Output the (X, Y) coordinate of the center of the cell containing the given text.  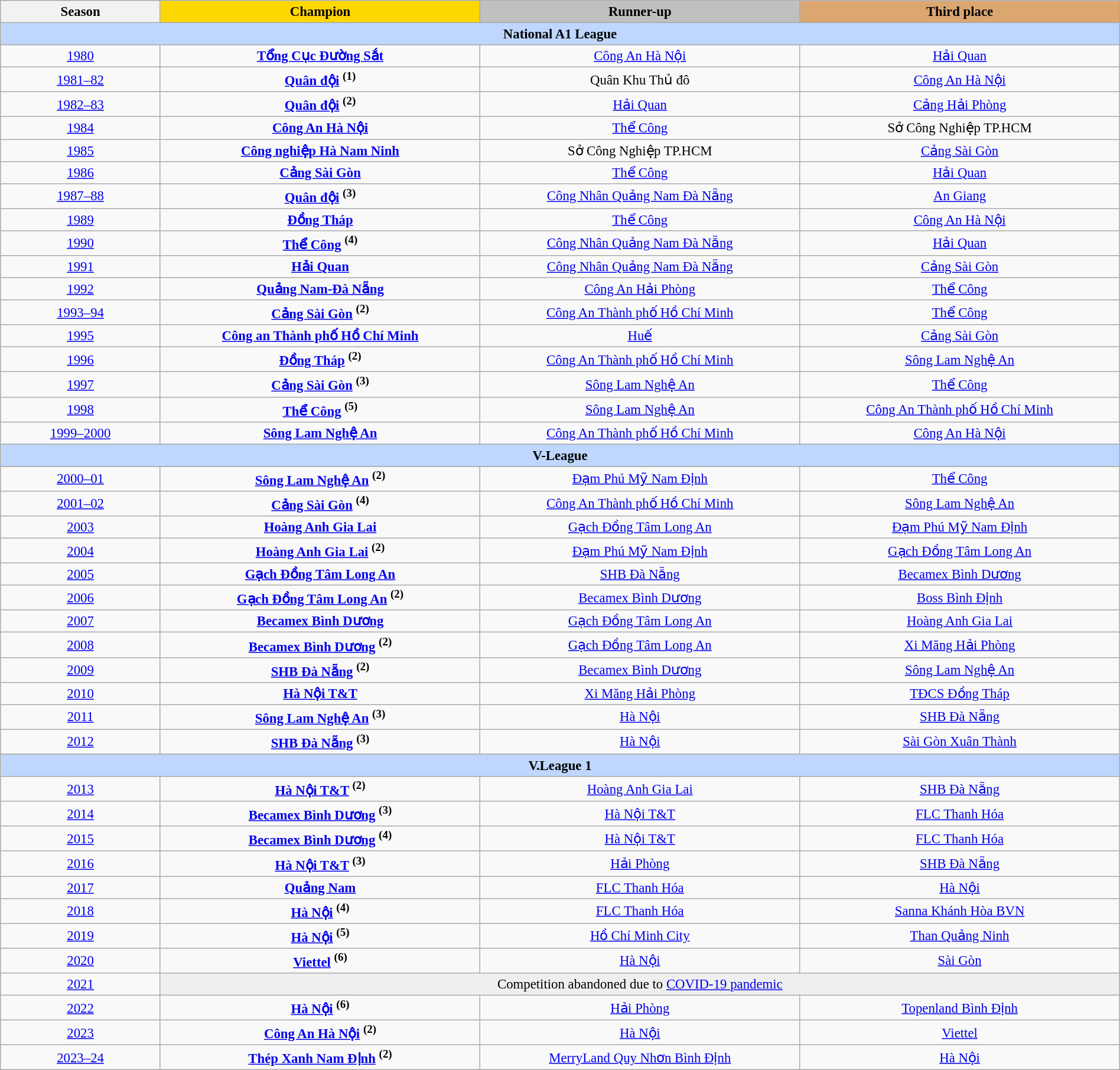
Hà Nội (5) (320, 936)
Hà Nội (6) (320, 1008)
2017 (80, 888)
Sông Lam Nghệ An (3) (320, 717)
Than Quảng Ninh (959, 936)
Viettel (6) (320, 961)
2001–02 (80, 504)
Công An Hải Phòng (640, 289)
Becamex Bình Dương (3) (320, 814)
1980 (80, 56)
Season (80, 12)
2015 (80, 839)
1999–2000 (80, 433)
Third place (959, 12)
Hồ Chí Minh City (640, 936)
Cảng Sài Gòn (3) (320, 384)
Topenland Bình Định (959, 1008)
1991 (80, 267)
2019 (80, 936)
Thép Xanh Nam Định (2) (320, 1058)
National A1 League (560, 34)
1984 (80, 128)
Quân Khu Thủ đô (640, 80)
2012 (80, 742)
2011 (80, 717)
Huế (640, 336)
MerryLand Quy Nhơn Bình Định (640, 1058)
1982–83 (80, 105)
TĐCS Đồng Tháp (959, 693)
2018 (80, 911)
1998 (80, 409)
Becamex Bình Dương (2) (320, 645)
1995 (80, 336)
2006 (80, 598)
An Giang (959, 196)
Becamex Bình Dương (4) (320, 839)
Công An Hà Nội (2) (320, 1033)
Cảng Sài Gòn (2) (320, 312)
Cảng Hải Phòng (959, 105)
Quân đội (3) (320, 196)
1997 (80, 384)
1993–94 (80, 312)
2022 (80, 1008)
Hà Nội (4) (320, 911)
Sanna Khánh Hòa BVN (959, 911)
1986 (80, 172)
Quân đội (1) (320, 80)
Đồng Tháp (320, 220)
Quân đội (2) (320, 105)
Công nghiệp Hà Nam Ninh (320, 151)
1985 (80, 151)
2014 (80, 814)
Runner-up (640, 12)
SHB Đà Nẵng (3) (320, 742)
2005 (80, 575)
2008 (80, 645)
Cảng Sài Gòn (4) (320, 504)
1990 (80, 243)
2000–01 (80, 479)
2003 (80, 527)
SHB Đà Nẵng (2) (320, 670)
2013 (80, 789)
Thể Công (4) (320, 243)
2020 (80, 961)
Gạch Đồng Tâm Long An (2) (320, 598)
V.League 1 (560, 765)
Quảng Nam-Đà Nẵng (320, 289)
Competition abandoned due to COVID-19 pandemic (640, 984)
2007 (80, 622)
2023–24 (80, 1058)
1996 (80, 360)
2021 (80, 984)
Viettel (959, 1033)
Công an Thành phố Hồ Chí Minh (320, 336)
Champion (320, 12)
1989 (80, 220)
Sông Lam Nghệ An (2) (320, 479)
Hà Nội T&T (3) (320, 864)
Sài Gòn (959, 961)
Thể Công (5) (320, 409)
Sài Gòn Xuân Thành (959, 742)
V-League (560, 455)
1992 (80, 289)
Hoàng Anh Gia Lai (2) (320, 551)
2009 (80, 670)
2016 (80, 864)
Quảng Nam (320, 888)
1981–82 (80, 80)
Boss Bình Định (959, 598)
2023 (80, 1033)
Tổng Cục Đường Sắt (320, 56)
2004 (80, 551)
1987–88 (80, 196)
Hà Nội T&T (2) (320, 789)
2010 (80, 693)
Đồng Tháp (2) (320, 360)
